Return the [X, Y] coordinate for the center point of the cell that contains the specified text.  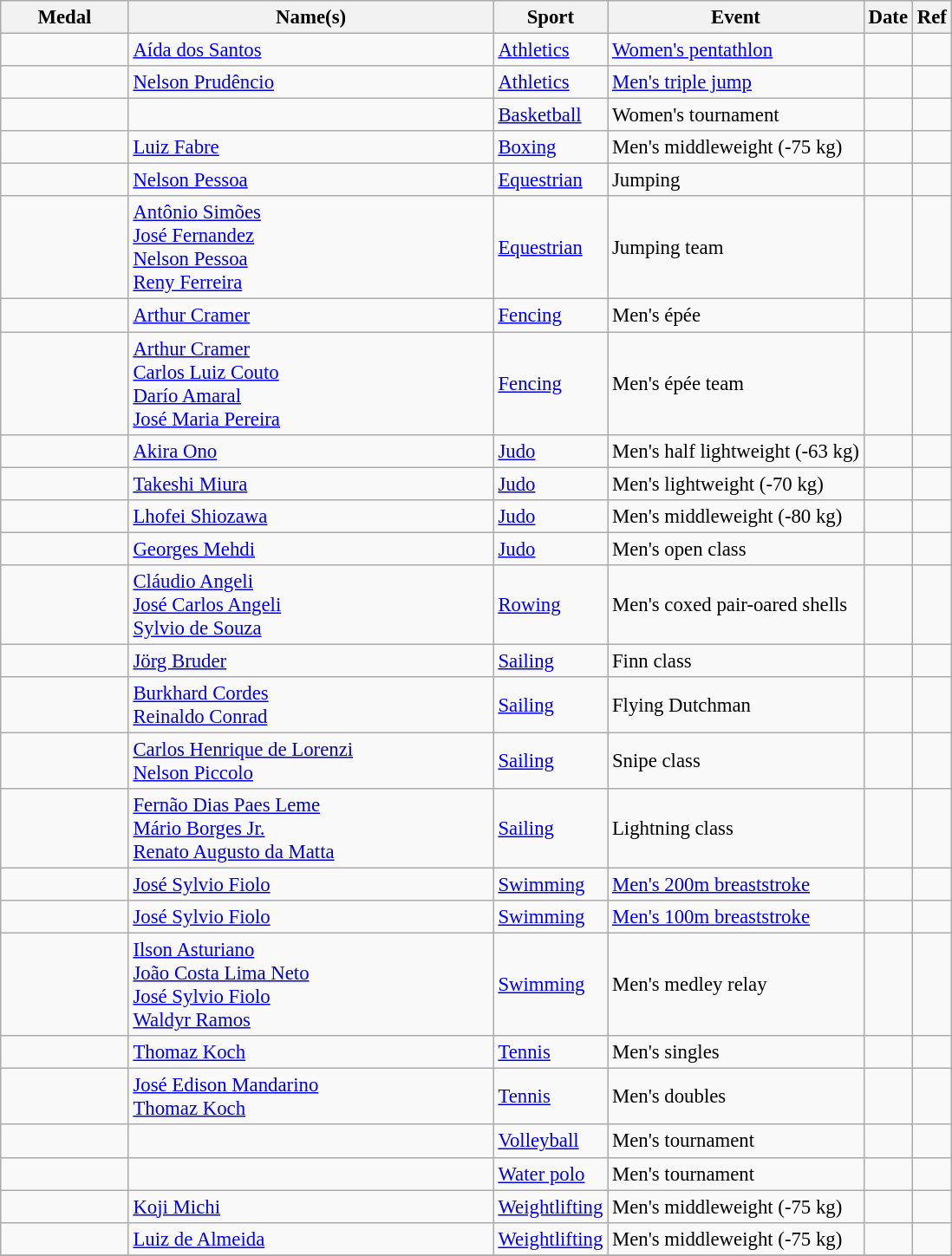
Ilson Asturiano João Costa Lima Neto José Sylvio Fiolo Waldyr Ramos [310, 985]
Jumping team [736, 248]
Finn class [736, 661]
Arthur CramerCarlos Luiz CoutoDarío AmaralJosé Maria Pereira [310, 383]
Flying Dutchman [736, 706]
Sport [551, 17]
Men's open class [736, 549]
Men's half lightweight (-63 kg) [736, 451]
Water polo [551, 1174]
Men's 200m breaststroke [736, 885]
Date [888, 17]
Ref [931, 17]
Men's lightweight (-70 kg) [736, 484]
Fernão Dias Paes Leme Mário Borges Jr. Renato Augusto da Matta [310, 829]
Cláudio Angeli José Carlos Angeli Sylvio de Souza [310, 605]
Rowing [551, 605]
Antônio Simões José Fernandez Nelson Pessoa Reny Ferreira [310, 248]
Jumping [736, 180]
Men's coxed pair-oared shells [736, 605]
Georges Mehdi [310, 549]
Men's singles [736, 1052]
Men's épée team [736, 383]
Basketball [551, 115]
Snipe class [736, 761]
Aída dos Santos [310, 50]
Name(s) [310, 17]
Men's doubles [736, 1097]
Lightning class [736, 829]
Medal [64, 17]
Luiz de Almeida [310, 1239]
Thomaz Koch [310, 1052]
Men's medley relay [736, 985]
Men's épée [736, 316]
Volleyball [551, 1142]
Akira Ono [310, 451]
Nelson Prudêncio [310, 82]
Luiz Fabre [310, 147]
José Edison Mandarino Thomaz Koch [310, 1097]
Women's pentathlon [736, 50]
Lhofei Shiozawa [310, 516]
Koji Michi [310, 1207]
Event [736, 17]
Women's tournament [736, 115]
Nelson Pessoa [310, 180]
Takeshi Miura [310, 484]
Boxing [551, 147]
Men's 100m breaststroke [736, 917]
Burkhard Cordes Reinaldo Conrad [310, 706]
Carlos Henrique de Lorenzi Nelson Piccolo [310, 761]
Men's middleweight (-80 kg) [736, 516]
Arthur Cramer [310, 316]
Jörg Bruder [310, 661]
Men's triple jump [736, 82]
